Capture the cell that displays the provided text and extract its [X, Y] central coordinate. 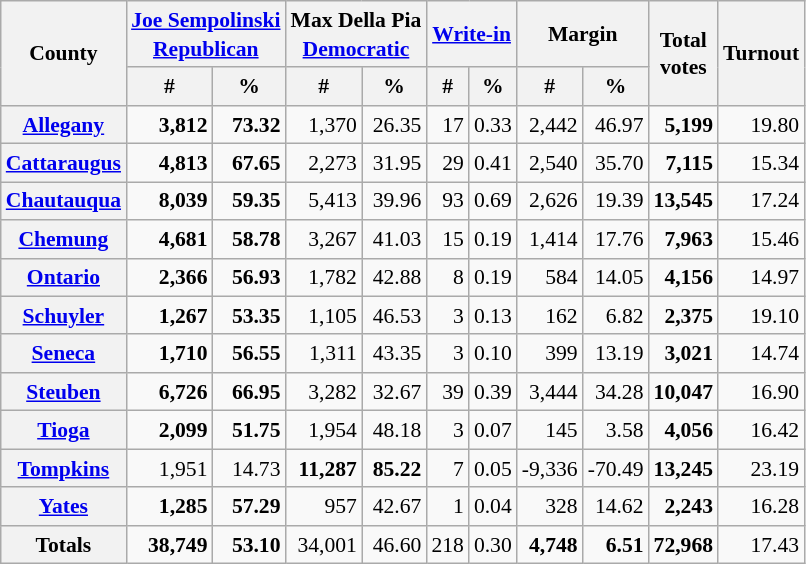
3,444 [550, 392]
15 [448, 239]
23.19 [761, 468]
6.51 [616, 545]
Turnout [761, 53]
Chemung [64, 239]
7,115 [684, 163]
Schuyler [64, 316]
7,963 [684, 239]
17.43 [761, 545]
0.13 [493, 316]
4,813 [169, 163]
15.34 [761, 163]
14.97 [761, 277]
2,626 [550, 201]
14.05 [616, 277]
16.28 [761, 507]
4,748 [550, 545]
0.39 [493, 392]
53.10 [250, 545]
15.46 [761, 239]
56.93 [250, 277]
Ontario [64, 277]
162 [550, 316]
-9,336 [550, 468]
957 [324, 507]
2,243 [684, 507]
53.35 [250, 316]
19.10 [761, 316]
2,540 [550, 163]
26.35 [394, 125]
46.97 [616, 125]
584 [550, 277]
16.90 [761, 392]
0.04 [493, 507]
39 [448, 392]
58.78 [250, 239]
145 [550, 430]
10,047 [684, 392]
Seneca [64, 354]
1,414 [550, 239]
Chautauqua [64, 201]
57.29 [250, 507]
-70.49 [616, 468]
Allegany [64, 125]
13,245 [684, 468]
4,056 [684, 430]
16.42 [761, 430]
32.67 [394, 392]
85.22 [394, 468]
17.24 [761, 201]
67.65 [250, 163]
14.73 [250, 468]
2,273 [324, 163]
5,413 [324, 201]
2,375 [684, 316]
66.95 [250, 392]
1,285 [169, 507]
1,782 [324, 277]
51.75 [250, 430]
Joe SempolinskiRepublican [206, 34]
1,951 [169, 468]
43.35 [394, 354]
1,710 [169, 354]
5,199 [684, 125]
0.10 [493, 354]
0.69 [493, 201]
7 [448, 468]
Steuben [64, 392]
14.74 [761, 354]
35.70 [616, 163]
19.80 [761, 125]
0.33 [493, 125]
Margin [583, 34]
3,021 [684, 354]
1,311 [324, 354]
4,156 [684, 277]
34,001 [324, 545]
0.05 [493, 468]
13.19 [616, 354]
Tompkins [64, 468]
48.18 [394, 430]
1,105 [324, 316]
93 [448, 201]
8 [448, 277]
8,039 [169, 201]
72,968 [684, 545]
218 [448, 545]
2,442 [550, 125]
31.95 [394, 163]
3,267 [324, 239]
41.03 [394, 239]
39.96 [394, 201]
Max Della PiaDemocratic [356, 34]
Yates [64, 507]
Totalvotes [684, 53]
46.60 [394, 545]
42.88 [394, 277]
17.76 [616, 239]
399 [550, 354]
17 [448, 125]
73.32 [250, 125]
3,282 [324, 392]
1,370 [324, 125]
Totals [64, 545]
328 [550, 507]
6,726 [169, 392]
11,287 [324, 468]
1 [448, 507]
Write-in [471, 34]
46.53 [394, 316]
0.41 [493, 163]
3,812 [169, 125]
14.62 [616, 507]
56.55 [250, 354]
29 [448, 163]
34.28 [616, 392]
1,267 [169, 316]
4,681 [169, 239]
3.58 [616, 430]
0.30 [493, 545]
42.67 [394, 507]
38,749 [169, 545]
Tioga [64, 430]
County [64, 53]
2,099 [169, 430]
6.82 [616, 316]
0.07 [493, 430]
Cattaraugus [64, 163]
1,954 [324, 430]
2,366 [169, 277]
59.35 [250, 201]
19.39 [616, 201]
13,545 [684, 201]
